Extract the [X, Y] coordinate from the center of the cell holding the provided text.  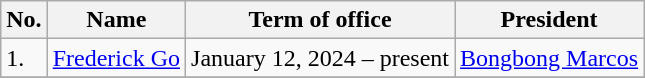
Name [116, 20]
Bongbong Marcos [550, 58]
1. [24, 58]
No. [24, 20]
President [550, 20]
January 12, 2024 – present [320, 58]
Term of office [320, 20]
Frederick Go [116, 58]
